Provide the (x, y) coordinate of the cell's center where the given text is located.  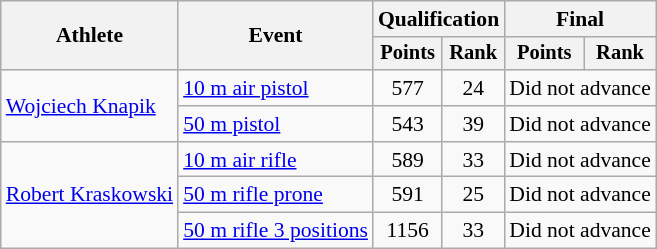
Wojciech Knapik (90, 106)
Final (580, 19)
577 (408, 88)
25 (473, 195)
39 (473, 124)
50 m rifle prone (276, 195)
50 m rifle 3 positions (276, 231)
10 m air pistol (276, 88)
Qualification (438, 19)
Athlete (90, 36)
24 (473, 88)
Robert Kraskowski (90, 196)
10 m air rifle (276, 160)
Event (276, 36)
543 (408, 124)
50 m pistol (276, 124)
1156 (408, 231)
589 (408, 160)
591 (408, 195)
